Determine the [x, y] coordinate at the center of the cell enclosing the given text.  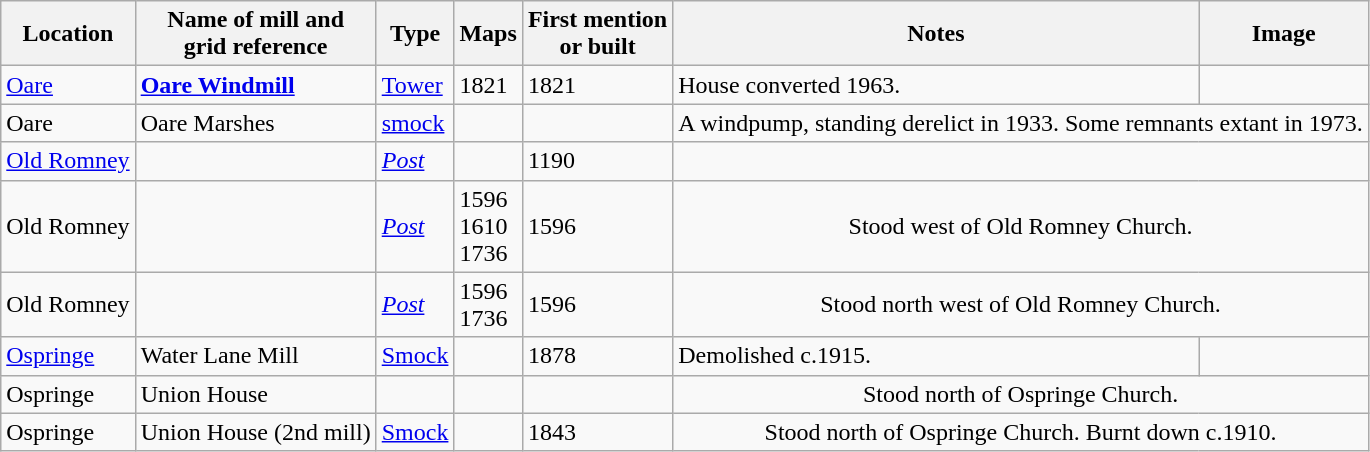
Stood north of Ospringe Church. Burnt down c.1910. [1021, 432]
Tower [415, 85]
House converted 1963. [936, 85]
Image [1284, 34]
First mentionor built [597, 34]
Demolished c.1915. [936, 356]
Type [415, 34]
Stood north west of Old Romney Church. [1021, 304]
Notes [936, 34]
Water Lane Mill [256, 356]
Location [68, 34]
Stood west of Old Romney Church. [1021, 226]
Union House [256, 394]
15961736 [488, 304]
1843 [597, 432]
Union House (2nd mill) [256, 432]
A windpump, standing derelict in 1933. Some remnants extant in 1973. [1021, 123]
smock [415, 123]
1190 [597, 161]
1878 [597, 356]
Stood north of Ospringe Church. [1021, 394]
159616101736 [488, 226]
Maps [488, 34]
Name of mill andgrid reference [256, 34]
Oare Marshes [256, 123]
Oare Windmill [256, 85]
